Detect which cell encompasses the target text, then output its [X, Y] center coordinate. 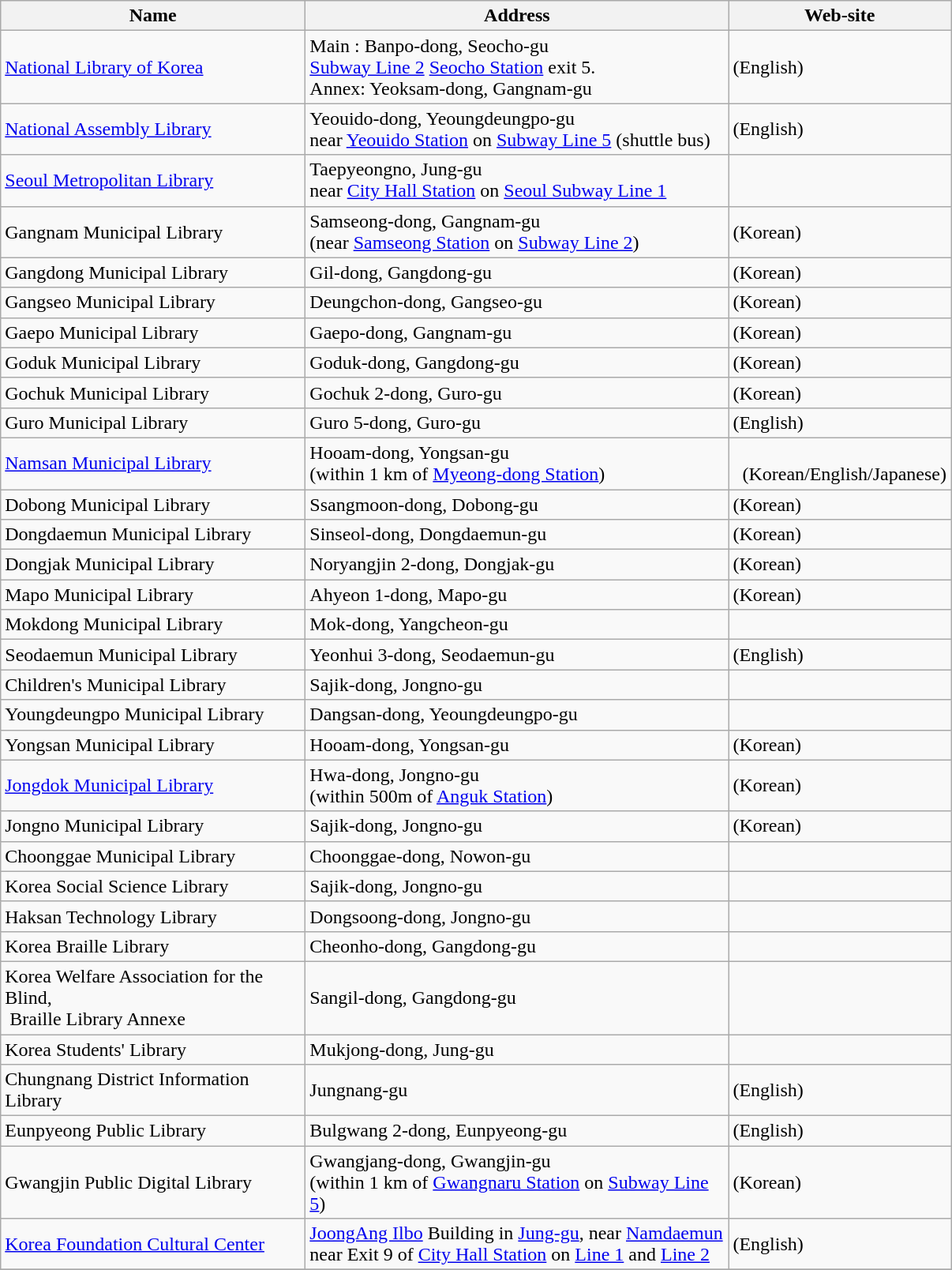
Yongsan Municipal Library [153, 745]
Address [517, 16]
Main : Banpo-dong, Seocho-guSubway Line 2 Seocho Station exit 5. Annex: Yeoksam-dong, Gangnam-gu [517, 67]
Seodaemun Municipal Library [153, 655]
Yeouido-dong, Yeoungdeungpo-gunear Yeouido Station on Subway Line 5 (shuttle bus) [517, 130]
Goduk-dong, Gangdong-gu [517, 363]
Dongdaemun Municipal Library [153, 535]
Dobong Municipal Library [153, 505]
Chungnang District Information Library [153, 1090]
Sinseol-dong, Dongdaemun-gu [517, 535]
Dangsan-dong, Yeoungdeungpo-gu [517, 715]
National Library of Korea [153, 67]
Seoul Metropolitan Library [153, 180]
Jongno Municipal Library [153, 826]
Sangil-dong, Gangdong-gu [517, 998]
Gwangjang-dong, Gwangjin-gu(within 1 km of Gwangnaru Station on Subway Line 5) [517, 1182]
Mok-dong, Yangcheon-gu [517, 625]
Gaepo Municipal Library [153, 333]
Mokdong Municipal Library [153, 625]
National Assembly Library [153, 130]
Guro Municipal Library [153, 423]
Gaepo-dong, Gangnam-gu [517, 333]
Korea Foundation Cultural Center [153, 1245]
Web-site [840, 16]
Gochuk Municipal Library [153, 393]
Bulgwang 2-dong, Eunpyeong-gu [517, 1131]
Choonggae Municipal Library [153, 856]
Jongdok Municipal Library [153, 785]
JoongAng Ilbo Building in Jung-gu, near Namdaemunnear Exit 9 of City Hall Station on Line 1 and Line 2 [517, 1245]
Hwa-dong, Jongno-gu(within 500m of Anguk Station) [517, 785]
Korea Braille Library [153, 946]
Gwangjin Public Digital Library [153, 1182]
Deungchon-dong, Gangseo-gu [517, 302]
Namsan Municipal Library [153, 463]
Gochuk 2-dong, Guro-gu [517, 393]
Dongsoong-dong, Jongno-gu [517, 916]
Yeonhui 3-dong, Seodaemun-gu [517, 655]
Jungnang-gu [517, 1090]
Cheonho-dong, Gangdong-gu [517, 946]
Korea Students' Library [153, 1050]
Ahyeon 1-dong, Mapo-gu [517, 595]
Dongjak Municipal Library [153, 565]
Noryangjin 2-dong, Dongjak-gu [517, 565]
Gangdong Municipal Library [153, 272]
(Korean/English/Japanese) [840, 463]
Guro 5-dong, Guro-gu [517, 423]
Hooam-dong, Yongsan-gu(within 1 km of Myeong-dong Station) [517, 463]
Youngdeungpo Municipal Library [153, 715]
Choonggae-dong, Nowon-gu [517, 856]
Goduk Municipal Library [153, 363]
Mapo Municipal Library [153, 595]
Gangseo Municipal Library [153, 302]
Mukjong-dong, Jung-gu [517, 1050]
Gil-dong, Gangdong-gu [517, 272]
Taepyeongno, Jung-gunear City Hall Station on Seoul Subway Line 1 [517, 180]
Hooam-dong, Yongsan-gu [517, 745]
Haksan Technology Library [153, 916]
Korea Welfare Association for the Blind, Braille Library Annexe [153, 998]
Korea Social Science Library [153, 886]
Eunpyeong Public Library [153, 1131]
Ssangmoon-dong, Dobong-gu [517, 505]
Samseong-dong, Gangnam-gu(near Samseong Station on Subway Line 2) [517, 232]
Gangnam Municipal Library [153, 232]
Name [153, 16]
Children's Municipal Library [153, 685]
